Capture the cell that displays the provided text and extract its [X, Y] central coordinate. 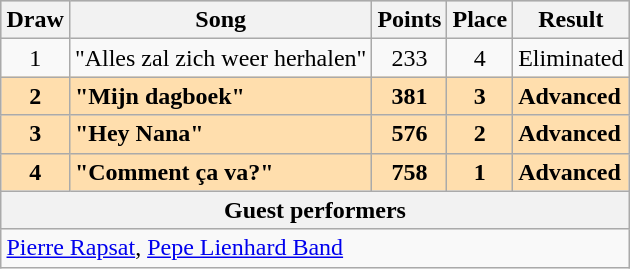
758 [410, 172]
"Hey Nana" [220, 134]
Draw [35, 20]
"Mijn dagboek" [220, 96]
Pierre Rapsat, Pepe Lienhard Band [315, 248]
Place [480, 20]
Eliminated [571, 58]
381 [410, 96]
233 [410, 58]
Guest performers [315, 210]
576 [410, 134]
Result [571, 20]
Points [410, 20]
"Comment ça va?" [220, 172]
Song [220, 20]
"Alles zal zich weer herhalen" [220, 58]
